From the cell containing the given text, extract its center point as (X, Y) coordinate. 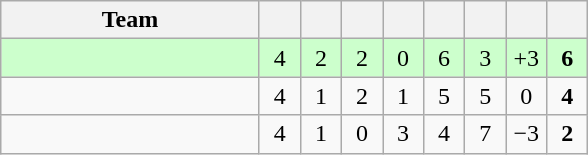
−3 (526, 134)
Team (130, 20)
7 (486, 134)
+3 (526, 58)
